Determine the [x, y] coordinate at the center of the cell enclosing the given text.  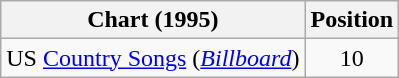
Position [352, 20]
US Country Songs (Billboard) [153, 58]
Chart (1995) [153, 20]
10 [352, 58]
